Scan for the cell matching the given text and deliver its (X, Y) coordinate at center. 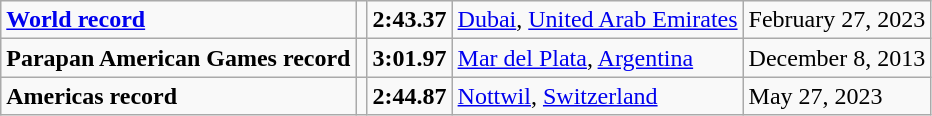
February 27, 2023 (837, 20)
3:01.97 (410, 58)
Parapan American Games record (178, 58)
Dubai, United Arab Emirates (598, 20)
World record (178, 20)
May 27, 2023 (837, 96)
Americas record (178, 96)
2:43.37 (410, 20)
December 8, 2013 (837, 58)
Mar del Plata, Argentina (598, 58)
2:44.87 (410, 96)
Nottwil, Switzerland (598, 96)
